Determine the (X, Y) coordinate at the center of the cell enclosing the given text.  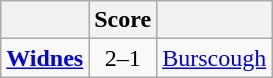
2–1 (123, 58)
Burscough (214, 58)
Score (123, 20)
Widnes (45, 58)
